Search for the cell housing the specified text and yield its (X, Y) center coordinate. 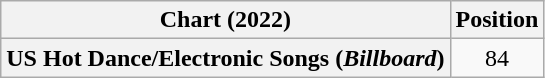
84 (497, 58)
Position (497, 20)
US Hot Dance/Electronic Songs (Billboard) (226, 58)
Chart (2022) (226, 20)
